Capture the cell that displays the provided text and extract its [x, y] central coordinate. 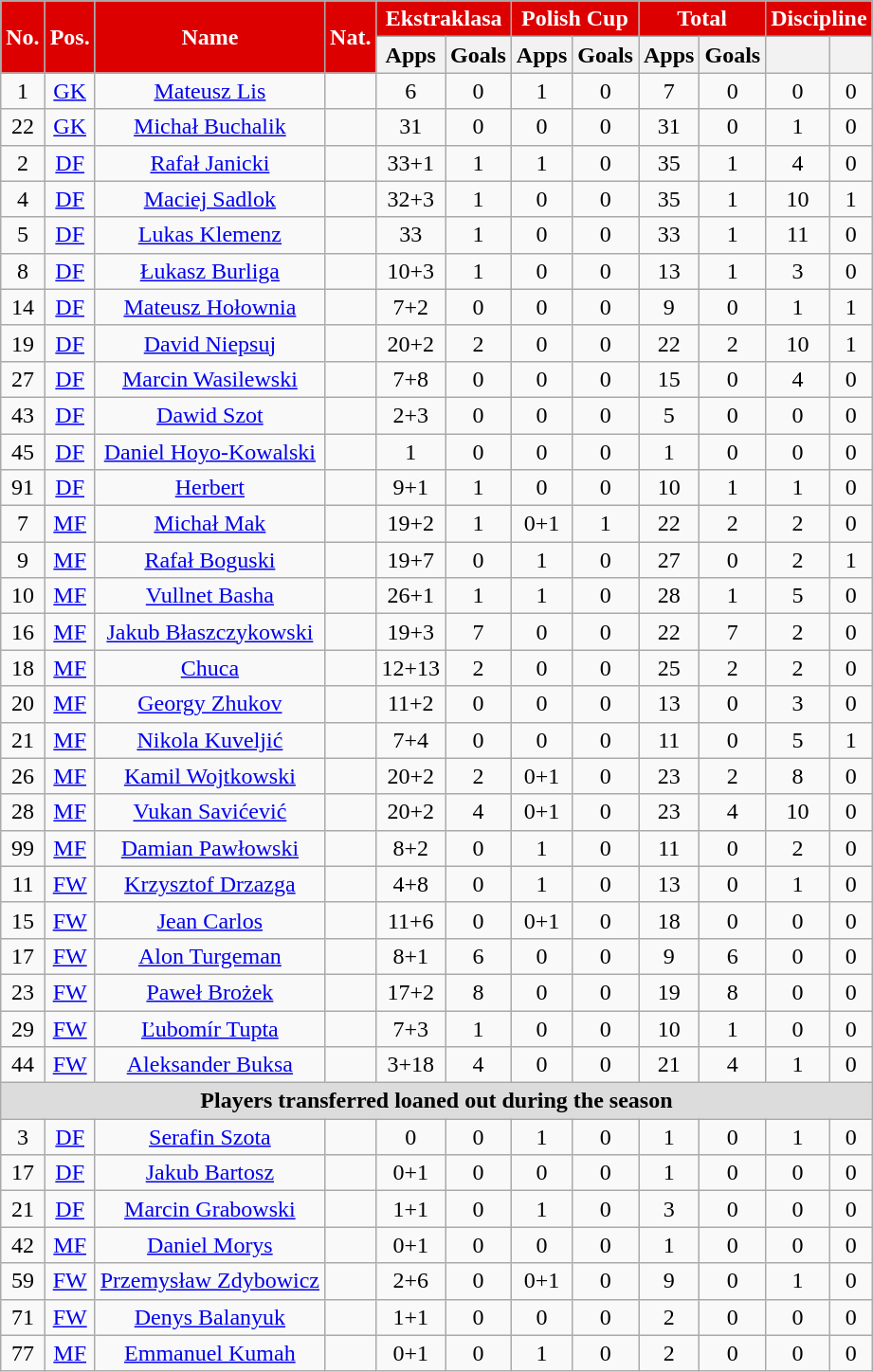
42 [23, 1245]
7+2 [411, 307]
17+2 [411, 992]
Chuca [209, 668]
Dawid Szot [209, 415]
91 [23, 488]
7+3 [411, 1028]
Lukas Klemenz [209, 235]
Krzysztof Drzazga [209, 884]
45 [23, 452]
Denys Balanyuk [209, 1317]
19+7 [411, 560]
Damian Pawłowski [209, 848]
11+2 [411, 704]
Michał Buchalik [209, 127]
Mateusz Hołownia [209, 307]
Emmanuel Kumah [209, 1353]
Herbert [209, 488]
20 [23, 704]
Kamil Wojtkowski [209, 776]
25 [669, 668]
2+6 [411, 1281]
Maciej Sadlok [209, 199]
Players transferred loaned out during the season [436, 1101]
Marcin Grabowski [209, 1209]
10+3 [411, 271]
9+1 [411, 488]
44 [23, 1065]
Jakub Bartosz [209, 1173]
32+3 [411, 199]
Nikola Kuveljić [209, 740]
Daniel Morys [209, 1245]
Polish Cup [574, 19]
Rafał Boguski [209, 560]
Rafał Janicki [209, 163]
7+8 [411, 379]
19+3 [411, 632]
4+8 [411, 884]
77 [23, 1353]
No. [23, 37]
14 [23, 307]
Serafin Szota [209, 1137]
29 [23, 1028]
Ekstraklasa [444, 19]
12+13 [411, 668]
7+4 [411, 740]
David Niepsuj [209, 343]
19+2 [411, 524]
33+1 [411, 163]
43 [23, 415]
99 [23, 848]
Jakub Błaszczykowski [209, 632]
Mateusz Lis [209, 91]
16 [23, 632]
Paweł Brożek [209, 992]
3+18 [411, 1065]
Total [702, 19]
8+1 [411, 956]
Aleksander Buksa [209, 1065]
Przemysław Zdybowicz [209, 1281]
71 [23, 1317]
Georgy Zhukov [209, 704]
11+6 [411, 920]
Daniel Hoyo-Kowalski [209, 452]
Name [209, 37]
Pos. [70, 37]
Nat. [351, 37]
Marcin Wasilewski [209, 379]
26 [23, 776]
Łukasz Burliga [209, 271]
26+1 [411, 596]
Michał Mak [209, 524]
Jean Carlos [209, 920]
Vukan Savićević [209, 812]
Alon Turgeman [209, 956]
Discipline [819, 19]
59 [23, 1281]
Vullnet Basha [209, 596]
Ľubomír Tupta [209, 1028]
2+3 [411, 415]
8+2 [411, 848]
